Determine the (X, Y) coordinate at the center of the cell enclosing the given text.  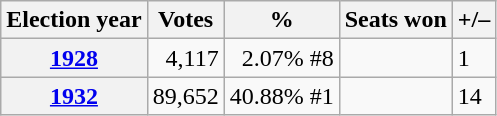
Seats won (396, 20)
Votes (186, 20)
40.88% #1 (282, 96)
1932 (74, 96)
% (282, 20)
2.07% #8 (282, 58)
1928 (74, 58)
14 (474, 96)
Election year (74, 20)
4,117 (186, 58)
89,652 (186, 96)
1 (474, 58)
+/– (474, 20)
